Return the [x, y] coordinate for the center point of the cell that contains the specified text.  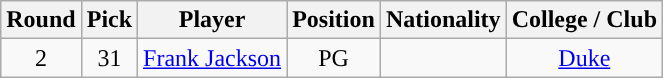
31 [109, 58]
Duke [584, 58]
Position [334, 20]
Frank Jackson [212, 58]
PG [334, 58]
Nationality [443, 20]
College / Club [584, 20]
Round [41, 20]
Pick [109, 20]
Player [212, 20]
2 [41, 58]
